Search for the cell housing the specified text and yield its (X, Y) center coordinate. 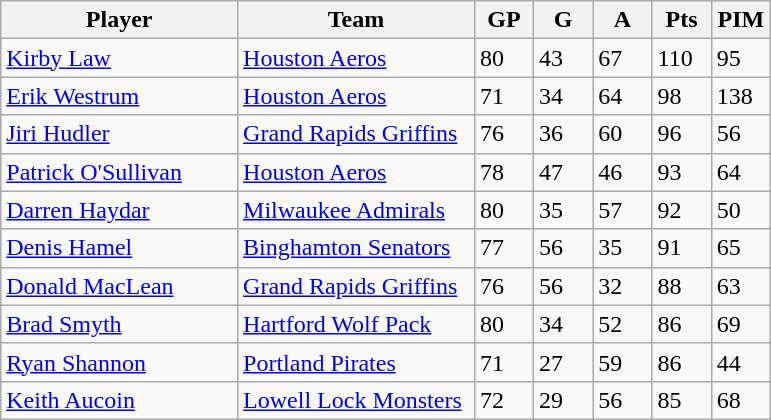
Team (356, 20)
96 (682, 134)
36 (564, 134)
67 (622, 58)
Milwaukee Admirals (356, 210)
85 (682, 400)
138 (740, 96)
68 (740, 400)
72 (504, 400)
Binghamton Senators (356, 248)
Erik Westrum (120, 96)
92 (682, 210)
46 (622, 172)
Portland Pirates (356, 362)
59 (622, 362)
98 (682, 96)
Brad Smyth (120, 324)
Keith Aucoin (120, 400)
Hartford Wolf Pack (356, 324)
Donald MacLean (120, 286)
47 (564, 172)
65 (740, 248)
43 (564, 58)
Pts (682, 20)
110 (682, 58)
PIM (740, 20)
A (622, 20)
32 (622, 286)
57 (622, 210)
29 (564, 400)
27 (564, 362)
78 (504, 172)
GP (504, 20)
93 (682, 172)
91 (682, 248)
Player (120, 20)
63 (740, 286)
60 (622, 134)
52 (622, 324)
Denis Hamel (120, 248)
44 (740, 362)
Patrick O'Sullivan (120, 172)
Jiri Hudler (120, 134)
Lowell Lock Monsters (356, 400)
Darren Haydar (120, 210)
Kirby Law (120, 58)
50 (740, 210)
G (564, 20)
95 (740, 58)
77 (504, 248)
88 (682, 286)
Ryan Shannon (120, 362)
69 (740, 324)
